Scan for the cell matching the given text and deliver its (X, Y) coordinate at center. 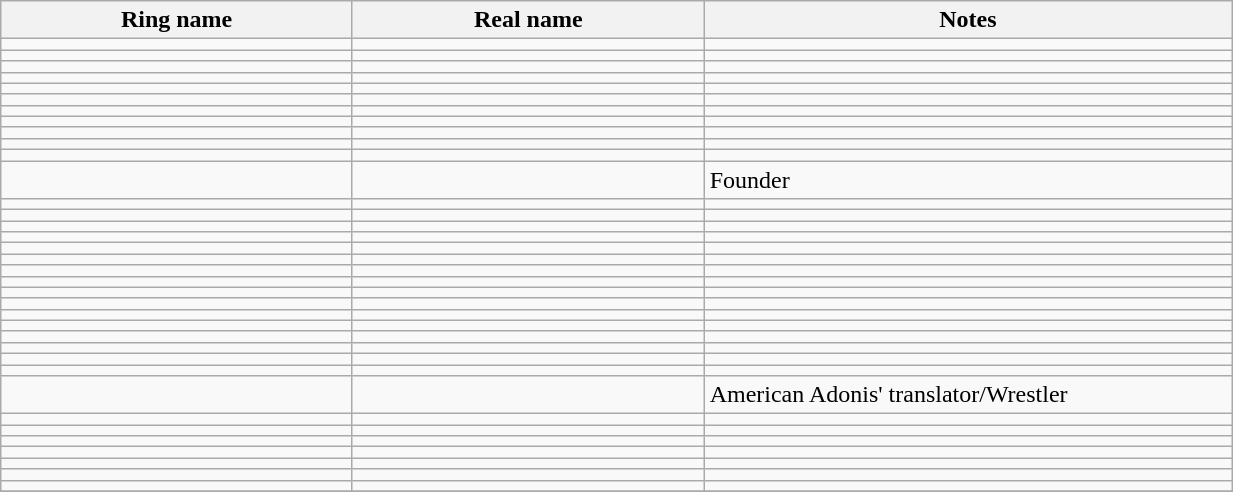
Notes (968, 20)
Founder (968, 179)
Real name (528, 20)
Ring name (177, 20)
American Adonis' translator/Wrestler (968, 395)
